Locate the cell with the specified text and output its [x, y] center coordinate. 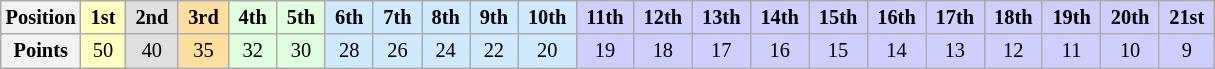
24 [446, 51]
11th [604, 17]
20 [547, 51]
18th [1013, 17]
19 [604, 51]
12th [663, 17]
Points [41, 51]
40 [152, 51]
14 [896, 51]
1st [104, 17]
10th [547, 17]
8th [446, 17]
5th [301, 17]
15th [838, 17]
12 [1013, 51]
Position [41, 17]
2nd [152, 17]
14th [779, 17]
15 [838, 51]
9th [494, 17]
35 [203, 51]
17th [955, 17]
19th [1071, 17]
16 [779, 51]
50 [104, 51]
18 [663, 51]
4th [253, 17]
22 [494, 51]
28 [349, 51]
20th [1130, 17]
9 [1186, 51]
7th [397, 17]
30 [301, 51]
13th [721, 17]
17 [721, 51]
21st [1186, 17]
3rd [203, 17]
11 [1071, 51]
6th [349, 17]
10 [1130, 51]
26 [397, 51]
13 [955, 51]
32 [253, 51]
16th [896, 17]
